Find where the given text appears and provide that cell's center as (x, y) coordinate. 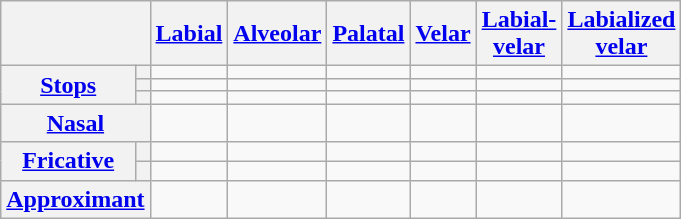
Nasal (76, 123)
Alveolar (278, 34)
Labial (189, 34)
Labializedvelar (622, 34)
Labial-velar (519, 34)
Palatal (368, 34)
Fricative (68, 161)
Velar (443, 34)
Stops (68, 85)
Approximant (76, 199)
